Return the [X, Y] coordinate for the center point of the cell that contains the specified text.  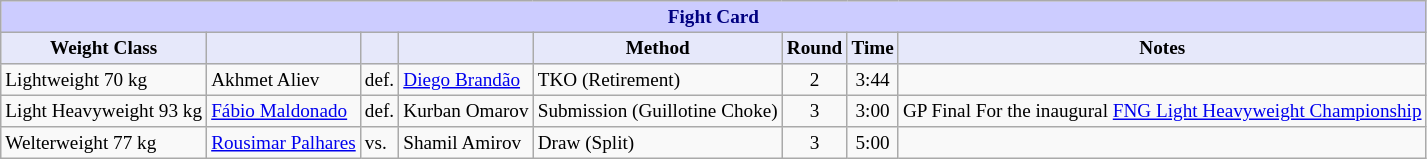
Lightweight 70 kg [104, 80]
Fight Card [714, 17]
vs. [379, 143]
Rousimar Palhares [284, 143]
Round [814, 48]
Welterweight 77 kg [104, 143]
Fábio Maldonado [284, 111]
TKO (Retirement) [658, 80]
Method [658, 48]
Weight Class [104, 48]
Light Heavyweight 93 kg [104, 111]
Shamil Amirov [466, 143]
3:00 [872, 111]
Diego Brandão [466, 80]
2 [814, 80]
Submission (Guillotine Choke) [658, 111]
GP Final For the inaugural FNG Light Heavyweight Championship [1162, 111]
Time [872, 48]
5:00 [872, 143]
Draw (Split) [658, 143]
Akhmet Aliev [284, 80]
Notes [1162, 48]
3:44 [872, 80]
Kurban Omarov [466, 111]
